Find where the given text appears and provide that cell's center as (X, Y) coordinate. 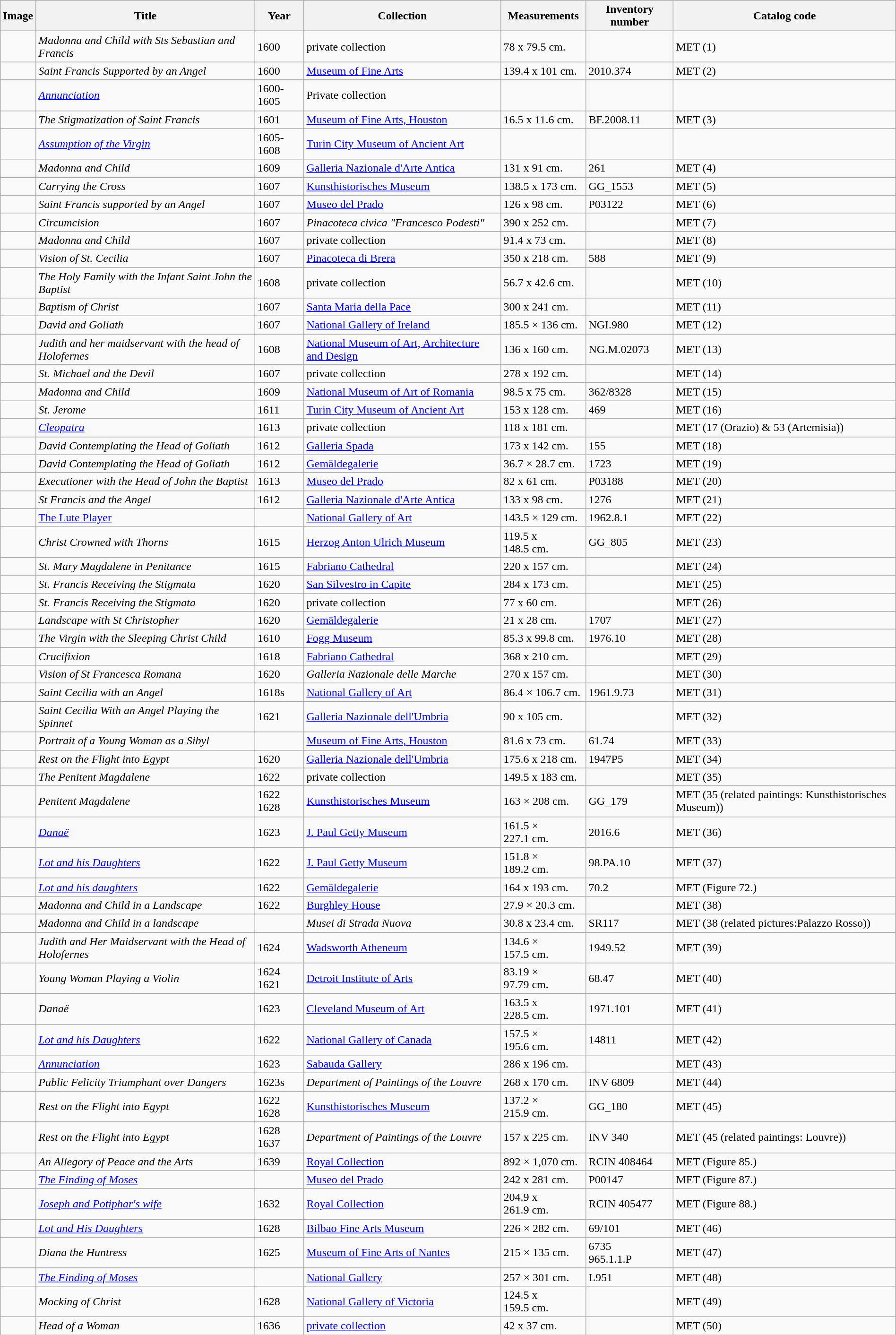
MET (13) (784, 350)
1639 (279, 1162)
National Gallery of Canada (403, 1040)
GG_180 (629, 1107)
BF.2008.11 (629, 120)
MET (31) (784, 692)
David and Goliath (146, 325)
91.4 x 73 cm. (543, 240)
226 × 282 cm. (543, 1228)
27.9 × 20.3 cm. (543, 905)
1623s (279, 1082)
An Allegory of Peace and the Arts (146, 1162)
National Museum of Art, Architecture and Design (403, 350)
86.4 × 106.7 cm. (543, 692)
77 x 60 cm. (543, 603)
1618s (279, 692)
MET (24) (784, 566)
1601 (279, 120)
St. Mary Magdalene in Penitance (146, 566)
Lot and his daughters (146, 887)
MET (40) (784, 978)
MET (37) (784, 863)
362/8328 (629, 392)
MET (15) (784, 392)
Bilbao Fine Arts Museum (403, 1228)
INV 340 (629, 1137)
Penitent Magdalene (146, 801)
Assumption of the Virgin (146, 144)
368 x 210 cm. (543, 656)
Judith and Her Maidservant with the Head of Holofernes (146, 947)
Pinacoteca di Brera (403, 258)
MET (35) (784, 777)
Saint Cecilia with an Angel (146, 692)
268 x 170 cm. (543, 1082)
RCIN 405477 (629, 1204)
2010.374 (629, 71)
151.8 × 189.2 cm. (543, 863)
NGI.980 (629, 325)
GG_179 (629, 801)
National Gallery of Victoria (403, 1301)
124.5 x 159.5 cm. (543, 1301)
St Francis and the Angel (146, 500)
242 x 281 cm. (543, 1180)
MET (18) (784, 446)
136 x 160 cm. (543, 350)
69/101 (629, 1228)
Lot and His Daughters (146, 1228)
892 × 1,070 cm. (543, 1162)
390 x 252 cm. (543, 222)
Detroit Institute of Arts (403, 978)
MET (38 (related pictures:Palazzo Rosso)) (784, 923)
L951 (629, 1277)
MET (3) (784, 120)
Mocking of Christ (146, 1301)
MET (32) (784, 716)
1961.9.73 (629, 692)
MET (Figure 72.) (784, 887)
MET (27) (784, 620)
MET (35 (related paintings: Kunsthistorisches Museum)) (784, 801)
National Gallery of Ireland (403, 325)
588 (629, 258)
Burghley House (403, 905)
164 x 193 cm. (543, 887)
NG.M.02073 (629, 350)
San Silvestro in Capite (403, 584)
MET (42) (784, 1040)
220 x 157 cm. (543, 566)
30.8 x 23.4 cm. (543, 923)
173 x 142 cm. (543, 446)
St. Michael and the Devil (146, 374)
Executioner with the Head of John the Baptist (146, 482)
Collection (403, 16)
133 x 98 cm. (543, 500)
Public Felicity Triumphant over Dangers (146, 1082)
Galleria Nazionale delle Marche (403, 674)
350 x 218 cm. (543, 258)
157.5 × 195.6 cm. (543, 1040)
98.PA.10 (629, 863)
270 x 157 cm. (543, 674)
GG_1553 (629, 186)
Cleveland Museum of Art (403, 1009)
1723 (629, 464)
MET (34) (784, 759)
Pinacoteca civica "Francesco Podesti" (403, 222)
MET (6) (784, 204)
MET (21) (784, 500)
MET (50) (784, 1326)
MET (33) (784, 741)
14811 (629, 1040)
St. Jerome (146, 410)
257 × 301 cm. (543, 1277)
MET (25) (784, 584)
16281637 (279, 1137)
161.5 × 227.1 cm. (543, 832)
MET (5) (784, 186)
MET (10) (784, 283)
Measurements (543, 16)
68.47 (629, 978)
1949.52 (629, 947)
36.7 × 28.7 cm. (543, 464)
261 (629, 168)
284 x 173 cm. (543, 584)
MET (Figure 88.) (784, 1204)
P03188 (629, 482)
1611 (279, 410)
1621 (279, 716)
83.19 × 97.79 cm. (543, 978)
1276 (629, 500)
MET (4) (784, 168)
MET (7) (784, 222)
185.5 × 136 cm. (543, 325)
INV 6809 (629, 1082)
81.6 x 73 cm. (543, 741)
2016.6 (629, 832)
Landscape with St Christopher (146, 620)
Year (279, 16)
6735965.1.1.P (629, 1252)
National Gallery (403, 1277)
90 x 105 cm. (543, 716)
Santa Maria della Pace (403, 307)
175.6 x 218 cm. (543, 759)
MET (46) (784, 1228)
GG_805 (629, 542)
1947P5 (629, 759)
Crucifixion (146, 656)
163 × 208 cm. (543, 801)
300 x 241 cm. (543, 307)
Galleria Spada (403, 446)
155 (629, 446)
The Penitent Magdalene (146, 777)
MET (14) (784, 374)
MET (29) (784, 656)
MET (47) (784, 1252)
The Virgin with the Sleeping Christ Child (146, 638)
Saint Cecilia With an Angel Playing the Spinnet (146, 716)
P00147 (629, 1180)
MET (Figure 85.) (784, 1162)
16241621 (279, 978)
MET (43) (784, 1064)
1962.8.1 (629, 517)
MET (38) (784, 905)
61.74 (629, 741)
The Stigmatization of Saint Francis (146, 120)
85.3 x 99.8 cm. (543, 638)
56.7 x 42.6 cm. (543, 283)
70.2 (629, 887)
MET (11) (784, 307)
MET (12) (784, 325)
RCIN 408464 (629, 1162)
The Holy Family with the Infant Saint John the Baptist (146, 283)
157 x 225 cm. (543, 1137)
Judith and her maidservant with the head of Holofernes (146, 350)
Title (146, 16)
Private collection (403, 95)
MET (45 (related paintings: Louvre)) (784, 1137)
Head of a Woman (146, 1326)
Portrait of a Young Woman as a Sibyl (146, 741)
Madonna and Child with Sts Sebastian and Francis (146, 46)
Saint Francis Supported by an Angel (146, 71)
Herzog Anton Ulrich Museum (403, 542)
Christ Crowned with Thorns (146, 542)
Image (18, 16)
Vision of St. Cecilia (146, 258)
Joseph and Potiphar's wife (146, 1204)
Museum of Fine Arts (403, 71)
143.5 × 129 cm. (543, 517)
1600-1605 (279, 95)
Carrying the Cross (146, 186)
MET (28) (784, 638)
MET (49) (784, 1301)
Madonna and Child in a landscape (146, 923)
78 x 79.5 cm. (543, 46)
118 x 181 cm. (543, 428)
Sabauda Gallery (403, 1064)
163.5 x 228.5 cm. (543, 1009)
119.5 x 148.5 cm. (543, 542)
MET (26) (784, 603)
1625 (279, 1252)
MET (9) (784, 258)
MET (8) (784, 240)
215 × 135 cm. (543, 1252)
Young Woman Playing a Violin (146, 978)
Vision of St Francesca Romana (146, 674)
1636 (279, 1326)
98.5 x 75 cm. (543, 392)
138.5 x 173 cm. (543, 186)
Musei di Strada Nuova (403, 923)
National Museum of Art of Romania (403, 392)
MET (Figure 87.) (784, 1180)
MET (48) (784, 1277)
Inventory number (629, 16)
Fogg Museum (403, 638)
1605-1608 (279, 144)
1618 (279, 656)
153 x 128 cm. (543, 410)
16.5 x 11.6 cm. (543, 120)
204.9 x 261.9 cm. (543, 1204)
21 x 28 cm. (543, 620)
1707 (629, 620)
MET (1) (784, 46)
MET (41) (784, 1009)
Wadsworth Atheneum (403, 947)
278 x 192 cm. (543, 374)
Diana the Huntress (146, 1252)
Madonna and Child in a Landscape (146, 905)
1632 (279, 1204)
Baptism of Christ (146, 307)
137.2 × 215.9 cm. (543, 1107)
134.6 × 157.5 cm. (543, 947)
1610 (279, 638)
Circumcision (146, 222)
Museum of Fine Arts of Nantes (403, 1252)
Cleopatra (146, 428)
MET (16) (784, 410)
MET (2) (784, 71)
42 x 37 cm. (543, 1326)
MET (19) (784, 464)
MET (22) (784, 517)
469 (629, 410)
MET (17 (Orazio) & 53 (Artemisia)) (784, 428)
P03122 (629, 204)
MET (20) (784, 482)
Catalog code (784, 16)
126 x 98 cm. (543, 204)
MET (39) (784, 947)
SR117 (629, 923)
MET (45) (784, 1107)
82 x 61 cm. (543, 482)
MET (23) (784, 542)
286 x 196 cm. (543, 1064)
MET (36) (784, 832)
1976.10 (629, 638)
Saint Francis supported by an Angel (146, 204)
MET (44) (784, 1082)
1624 (279, 947)
149.5 x 183 cm. (543, 777)
139.4 x 101 cm. (543, 71)
MET (30) (784, 674)
The Lute Player (146, 517)
1971.101 (629, 1009)
131 x 91 cm. (543, 168)
